From the cell containing the given text, extract its center point as (x, y) coordinate. 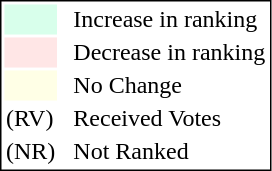
(RV) (30, 119)
(NR) (30, 151)
Received Votes (170, 119)
Increase in ranking (170, 19)
Decrease in ranking (170, 53)
Not Ranked (170, 151)
No Change (170, 85)
